Pinpoint the cell where the given text exists, returning its (x, y) midpoint coordinate. 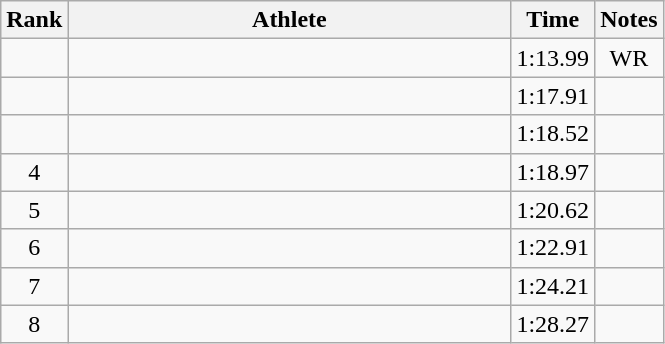
1:18.97 (553, 172)
Time (553, 20)
Rank (34, 20)
Notes (629, 20)
1:13.99 (553, 58)
7 (34, 286)
1:17.91 (553, 96)
1:24.21 (553, 286)
8 (34, 324)
WR (629, 58)
1:28.27 (553, 324)
1:20.62 (553, 210)
Athlete (290, 20)
5 (34, 210)
4 (34, 172)
1:22.91 (553, 248)
1:18.52 (553, 134)
6 (34, 248)
